Pinpoint the cell where the given text exists, returning its (x, y) midpoint coordinate. 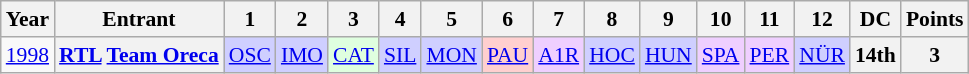
12 (822, 19)
6 (508, 19)
SPA (721, 55)
PER (770, 55)
MON (452, 55)
8 (612, 19)
11 (770, 19)
RTL Team Oreca (139, 55)
Entrant (139, 19)
HUN (668, 55)
CAT (354, 55)
14th (876, 55)
2 (302, 19)
NÜR (822, 55)
Points (935, 19)
1 (250, 19)
A1R (558, 55)
9 (668, 19)
SIL (400, 55)
Year (28, 19)
PAU (508, 55)
5 (452, 19)
DC (876, 19)
OSC (250, 55)
IMO (302, 55)
10 (721, 19)
7 (558, 19)
1998 (28, 55)
4 (400, 19)
HOC (612, 55)
